Provide the [x, y] coordinate of the cell's center where the given text is located.  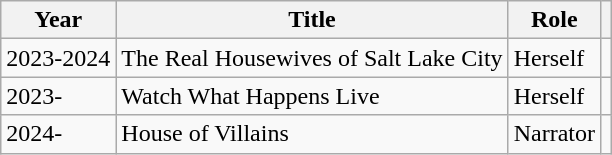
The Real Housewives of Salt Lake City [312, 58]
Watch What Happens Live [312, 96]
2024- [58, 134]
House of Villains [312, 134]
2023-2024 [58, 58]
Role [554, 20]
Year [58, 20]
Title [312, 20]
Narrator [554, 134]
2023- [58, 96]
